Extract the [x, y] coordinate from the center of the cell holding the provided text.  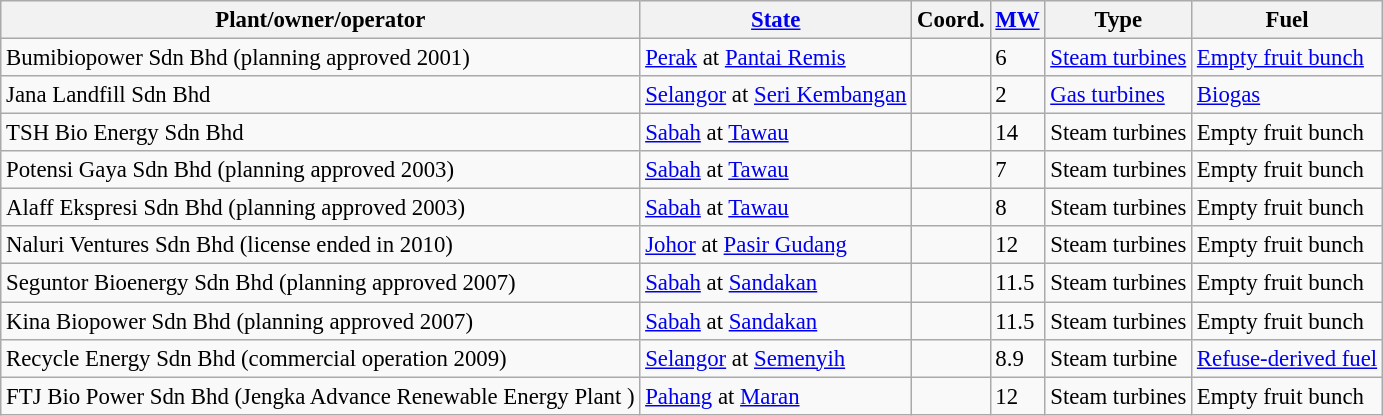
Selangor at Seri Kembangan [776, 95]
Biogas [1288, 95]
Bumibiopower Sdn Bhd (planning approved 2001) [320, 58]
Refuse-derived fuel [1288, 358]
Recycle Energy Sdn Bhd (commercial operation 2009) [320, 358]
Fuel [1288, 20]
8 [1018, 208]
Perak at Pantai Remis [776, 58]
Seguntor Bioenergy Sdn Bhd (planning approved 2007) [320, 283]
Jana Landfill Sdn Bhd [320, 95]
Gas turbines [1118, 95]
Type [1118, 20]
Johor at Pasir Gudang [776, 245]
Kina Biopower Sdn Bhd (planning approved 2007) [320, 321]
Naluri Ventures Sdn Bhd (license ended in 2010) [320, 245]
Plant/owner/operator [320, 20]
6 [1018, 58]
State [776, 20]
MW [1018, 20]
Coord. [951, 20]
TSH Bio Energy Sdn Bhd [320, 133]
14 [1018, 133]
7 [1018, 170]
Alaff Ekspresi Sdn Bhd (planning approved 2003) [320, 208]
Selangor at Semenyih [776, 358]
Steam turbine [1118, 358]
8.9 [1018, 358]
2 [1018, 95]
FTJ Bio Power Sdn Bhd (Jengka Advance Renewable Energy Plant ) [320, 396]
Pahang at Maran [776, 396]
Potensi Gaya Sdn Bhd (planning approved 2003) [320, 170]
